Provide the (x, y) coordinate of the cell's center where the given text is located.  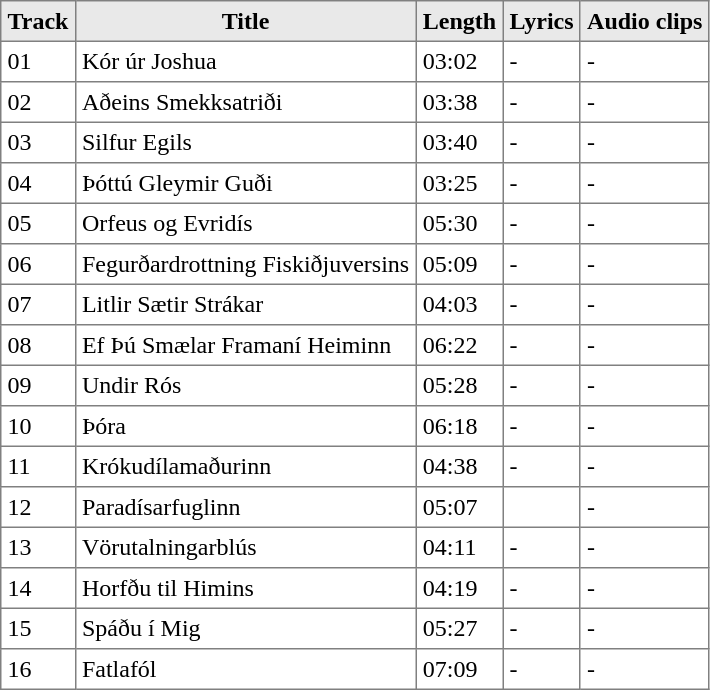
06:18 (460, 426)
Kór úr Joshua (246, 61)
Fatlafól (246, 669)
Fegurðardrottning Fiskiðjuversins (246, 264)
Orfeus og Evridís (246, 223)
Vörutalningarblús (246, 547)
16 (38, 669)
Horfðu til Himins (246, 588)
14 (38, 588)
Silfur Egils (246, 142)
03:40 (460, 142)
Ef Þú Smælar Framaní Heiminn (246, 345)
03 (38, 142)
05:09 (460, 264)
Length (460, 21)
05:07 (460, 507)
Þóra (246, 426)
05 (38, 223)
04:11 (460, 547)
07:09 (460, 669)
04:19 (460, 588)
06:22 (460, 345)
10 (38, 426)
Litlir Sætir Strákar (246, 304)
Aðeins Smekksatriði (246, 102)
04:03 (460, 304)
13 (38, 547)
03:02 (460, 61)
Spáðu í Mig (246, 628)
Track (38, 21)
Þóttú Gleymir Guði (246, 183)
05:27 (460, 628)
Title (246, 21)
04 (38, 183)
Audio clips (644, 21)
15 (38, 628)
09 (38, 385)
03:25 (460, 183)
Undir Rós (246, 385)
11 (38, 466)
Lyrics (542, 21)
05:28 (460, 385)
Paradísarfuglinn (246, 507)
01 (38, 61)
12 (38, 507)
03:38 (460, 102)
08 (38, 345)
Krókudílamaðurinn (246, 466)
06 (38, 264)
04:38 (460, 466)
05:30 (460, 223)
02 (38, 102)
07 (38, 304)
